Determine the [x, y] coordinate at the center of the cell enclosing the given text.  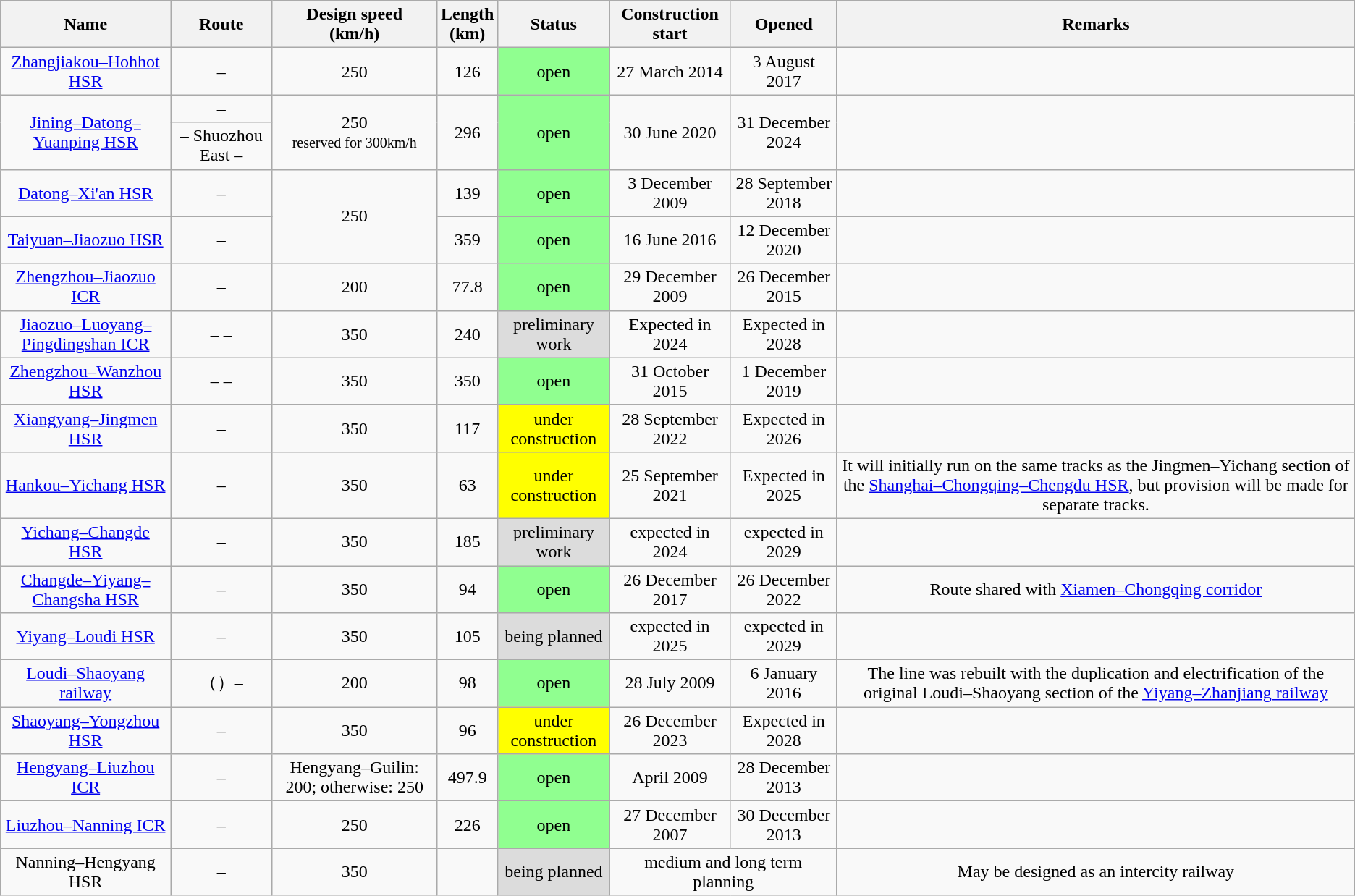
Design speed(km/h) [355, 25]
26 December 2015 [783, 287]
Changde–Yiyang–Changsha HSR [85, 589]
6 January 2016 [783, 683]
Expected in 2024 [670, 334]
Datong–Xi'an HSR [85, 193]
The line was rebuilt with the duplication and electrification of the original Loudi–Shaoyang section of the Yiyang–Zhanjiang railway [1096, 683]
63 [467, 485]
Hankou–Yichang HSR [85, 485]
Expected in 2025 [783, 485]
Shaoyang–Yongzhou HSR [85, 731]
1 December 2019 [783, 381]
（）– [221, 683]
240 [467, 334]
expected in 2025 [670, 637]
27 December 2007 [670, 825]
Hengyang–Liuzhou ICR [85, 777]
Route [221, 25]
Xiangyang–Jingmen HSR [85, 428]
expected in 2024 [670, 541]
Liuzhou–Nanning ICR [85, 825]
117 [467, 428]
Construction start [670, 25]
Yichang–Changde HSR [85, 541]
Yiyang–Loudi HSR [85, 637]
16 June 2016 [670, 240]
27 March 2014 [670, 71]
359 [467, 240]
Jining–Datong–Yuanping HSR [85, 132]
Expected in 2026 [783, 428]
Jiaozuo–Luoyang–Pingdingshan ICR [85, 334]
3 December 2009 [670, 193]
30 December 2013 [783, 825]
250reserved for 300km/h [355, 132]
139 [467, 193]
28 July 2009 [670, 683]
185 [467, 541]
Length(km) [467, 25]
Zhengzhou–Jiaozuo ICR [85, 287]
Loudi–Shaoyang railway [85, 683]
296 [467, 132]
Hengyang–Guilin: 200; otherwise: 250 [355, 777]
Status [554, 25]
Nanning–Hengyang HSR [85, 871]
3 August 2017 [783, 71]
Name [85, 25]
Zhengzhou–Wanzhou HSR [85, 381]
April 2009 [670, 777]
29 December 2009 [670, 287]
medium and long term planning [724, 871]
31 October 2015 [670, 381]
497.9 [467, 777]
105 [467, 637]
30 June 2020 [670, 132]
12 December 2020 [783, 240]
25 September 2021 [670, 485]
Route shared with Xiamen–Chongqing corridor [1096, 589]
– Shuozhou East – [221, 146]
126 [467, 71]
Remarks [1096, 25]
94 [467, 589]
28 September 2022 [670, 428]
Zhangjiakou–Hohhot HSR [85, 71]
31 December 2024 [783, 132]
Opened [783, 25]
May be designed as an intercity railway [1096, 871]
98 [467, 683]
77.8 [467, 287]
96 [467, 731]
26 December 2017 [670, 589]
26 December 2023 [670, 731]
28 September 2018 [783, 193]
28 December 2013 [783, 777]
226 [467, 825]
Taiyuan–Jiaozuo HSR [85, 240]
26 December 2022 [783, 589]
